Locate the cell with the specified text and output its (X, Y) center coordinate. 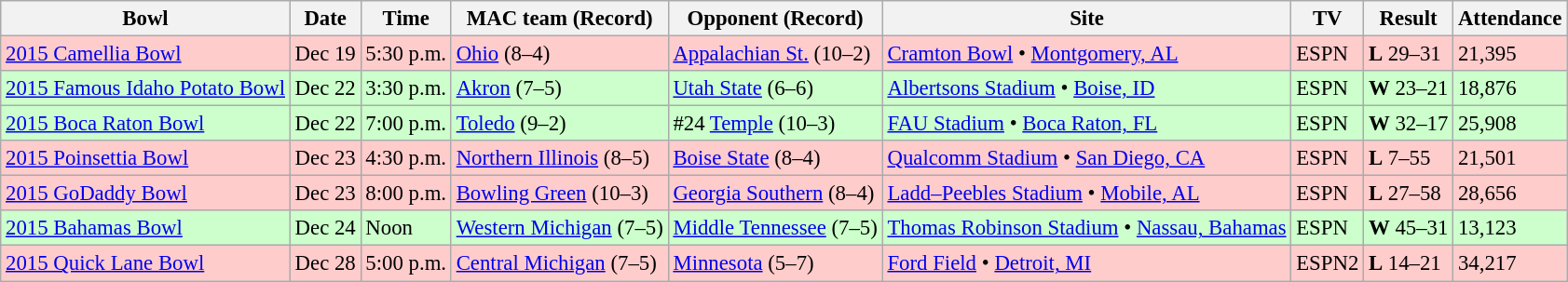
ESPN2 (1328, 263)
4:30 p.m. (406, 158)
5:30 p.m. (406, 54)
Cramton Bowl • Montgomery, AL (1086, 54)
Akron (7–5) (559, 88)
Time (406, 19)
7:00 p.m. (406, 124)
Result (1409, 19)
2015 Quick Lane Bowl (145, 263)
Middle Tennessee (7–5) (775, 228)
W 32–17 (1409, 124)
Ford Field • Detroit, MI (1086, 263)
L 29–31 (1409, 54)
2015 Bahamas Bowl (145, 228)
Qualcomm Stadium • San Diego, CA (1086, 158)
#24 Temple (10–3) (775, 124)
Dec 28 (325, 263)
Minnesota (5–7) (775, 263)
L 27–58 (1409, 194)
18,876 (1510, 88)
2015 Poinsettia Bowl (145, 158)
Bowl (145, 19)
Northern Illinois (8–5) (559, 158)
Ladd–Peebles Stadium • Mobile, AL (1086, 194)
2015 GoDaddy Bowl (145, 194)
Dec 19 (325, 54)
Utah State (6–6) (775, 88)
Toledo (9–2) (559, 124)
2015 Camellia Bowl (145, 54)
28,656 (1510, 194)
MAC team (Record) (559, 19)
Boise State (8–4) (775, 158)
Noon (406, 228)
2015 Boca Raton Bowl (145, 124)
Date (325, 19)
L 7–55 (1409, 158)
Thomas Robinson Stadium • Nassau, Bahamas (1086, 228)
21,395 (1510, 54)
Dec 24 (325, 228)
Georgia Southern (8–4) (775, 194)
34,217 (1510, 263)
TV (1328, 19)
Ohio (8–4) (559, 54)
Western Michigan (7–5) (559, 228)
Opponent (Record) (775, 19)
2015 Famous Idaho Potato Bowl (145, 88)
13,123 (1510, 228)
5:00 p.m. (406, 263)
8:00 p.m. (406, 194)
21,501 (1510, 158)
Site (1086, 19)
L 14–21 (1409, 263)
Appalachian St. (10–2) (775, 54)
Attendance (1510, 19)
3:30 p.m. (406, 88)
W 23–21 (1409, 88)
Central Michigan (7–5) (559, 263)
Bowling Green (10–3) (559, 194)
25,908 (1510, 124)
W 45–31 (1409, 228)
Albertsons Stadium • Boise, ID (1086, 88)
FAU Stadium • Boca Raton, FL (1086, 124)
